Pinpoint the cell where the given text exists, returning its (X, Y) midpoint coordinate. 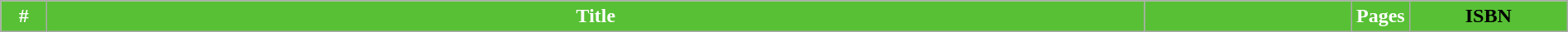
ISBN (1489, 16)
# (24, 16)
Title (595, 16)
Pages (1380, 16)
